Identify which cell holds the provided text, then report its (x, y) central coordinate. 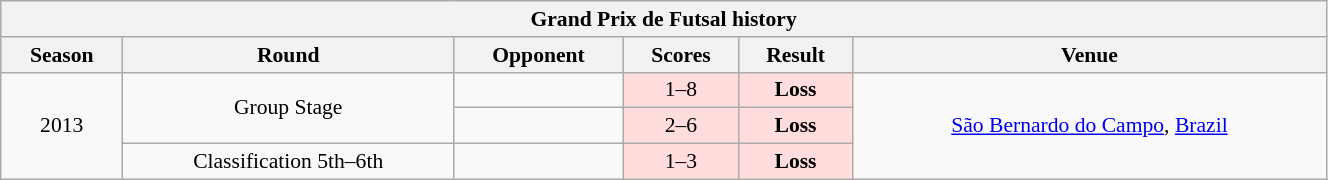
2013 (62, 126)
Group Stage (288, 108)
Opponent (539, 55)
Scores (680, 55)
São Bernardo do Campo, Brazil (1089, 126)
Venue (1089, 55)
1–3 (680, 162)
Result (796, 55)
Grand Prix de Futsal history (664, 19)
1–8 (680, 90)
Classification 5th–6th (288, 162)
Round (288, 55)
Season (62, 55)
2–6 (680, 126)
